Determine the [X, Y] coordinate at the center of the cell enclosing the given text.  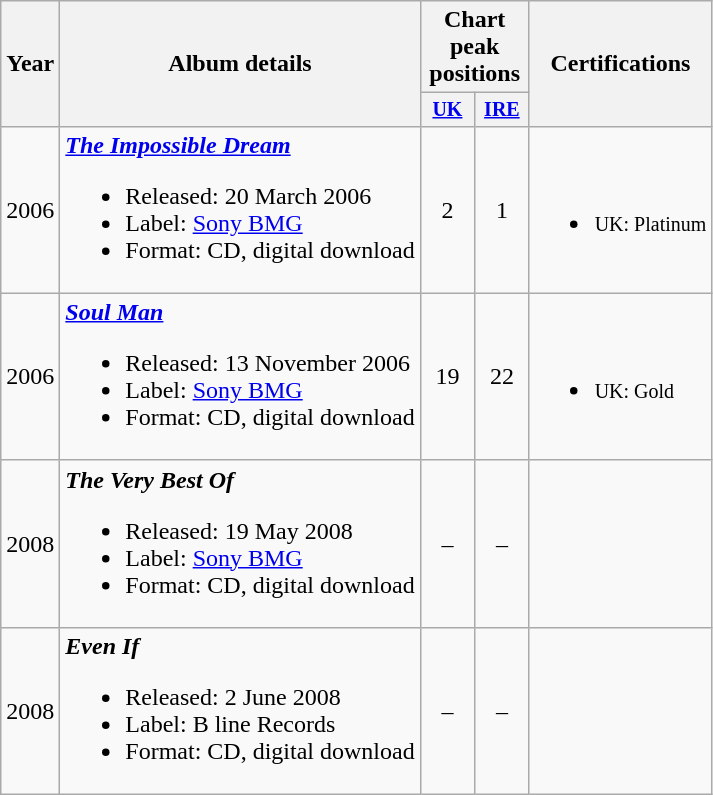
UK: Platinum [620, 210]
UK [447, 110]
The Very Best OfReleased: 19 May 2008Label: Sony BMGFormat: CD, digital download [240, 544]
1 [502, 210]
UK: Gold [620, 376]
The Impossible DreamReleased: 20 March 2006Label: Sony BMGFormat: CD, digital download [240, 210]
IRE [502, 110]
Even IfReleased: 2 June 2008Label: B line RecordsFormat: CD, digital download [240, 710]
Year [30, 64]
Soul ManReleased: 13 November 2006Label: Sony BMGFormat: CD, digital download [240, 376]
Album details [240, 64]
2 [447, 210]
Chart peak positions [474, 47]
22 [502, 376]
19 [447, 376]
Certifications [620, 64]
